For the text-containing cell, return its midpoint in (x, y) coordinate format. 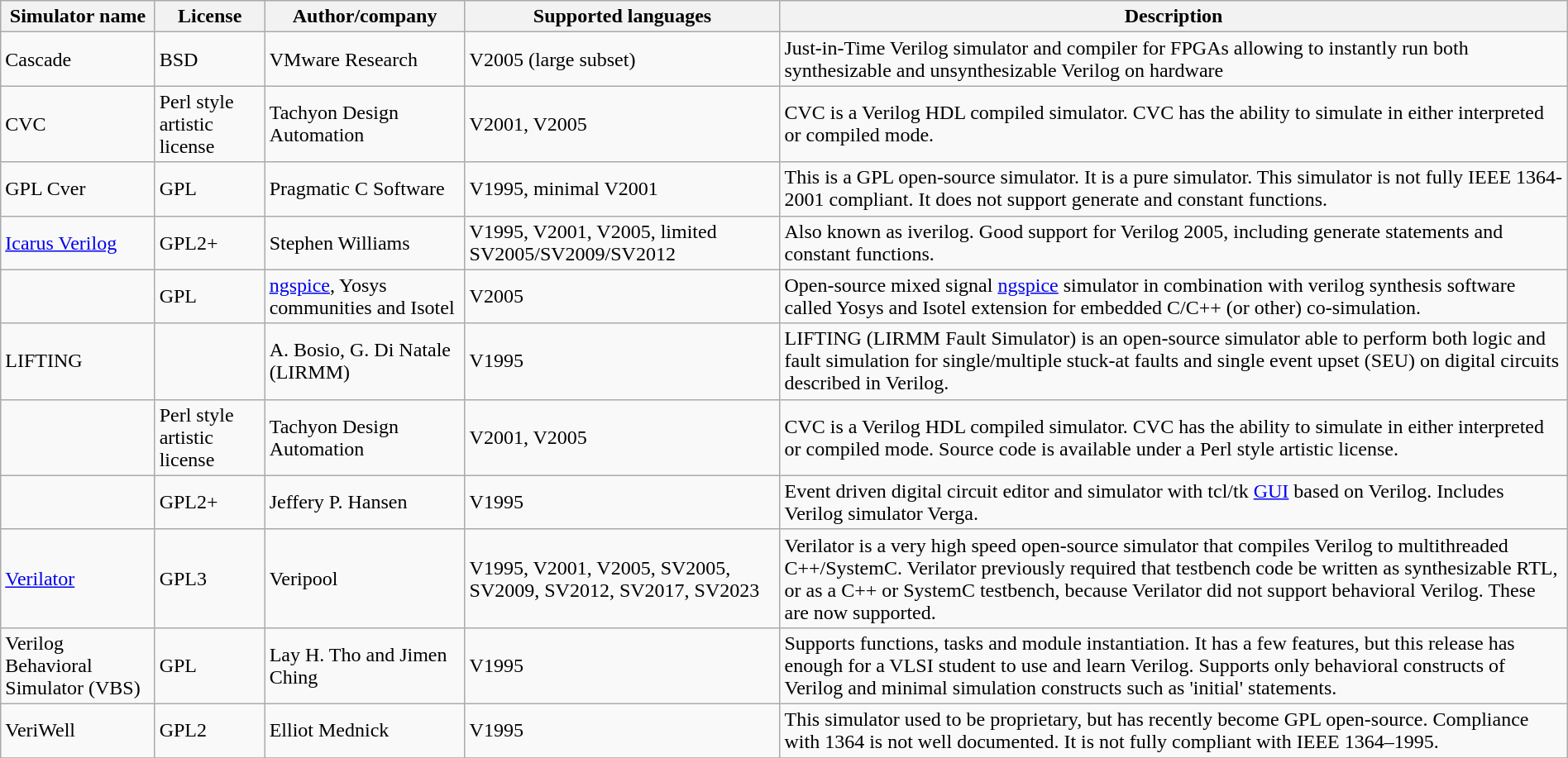
Icarus Verilog (78, 243)
LIFTING (78, 361)
VMware Research (365, 60)
Elliot Mednick (365, 731)
CVC (78, 124)
Supported languages (622, 17)
Lay H. Tho and Jimen Ching (365, 665)
Event driven digital circuit editor and simulator with tcl/tk GUI based on Verilog. Includes Verilog simulator Verga. (1174, 503)
V1995, minimal V2001 (622, 188)
Simulator name (78, 17)
Cascade (78, 60)
Veripool (365, 579)
Author/company (365, 17)
Just-in-Time Verilog simulator and compiler for FPGAs allowing to instantly run both synthesizable and unsynthesizable Verilog on hardware (1174, 60)
GPL Cver (78, 188)
CVC is a Verilog HDL compiled simulator. CVC has the ability to simulate in either interpreted or compiled mode. (1174, 124)
Verilator (78, 579)
GPL3 (210, 579)
License (210, 17)
V2005 (large subset) (622, 60)
Stephen Williams (365, 243)
Verilog Behavioral Simulator (VBS) (78, 665)
Jeffery P. Hansen (365, 503)
ngspice, Yosys communities and Isotel (365, 296)
Description (1174, 17)
Pragmatic C Software (365, 188)
Also known as iverilog. Good support for Verilog 2005, including generate statements and constant functions. (1174, 243)
GPL2 (210, 731)
VeriWell (78, 731)
V1995, V2001, V2005, limited SV2005/SV2009/SV2012 (622, 243)
V2005 (622, 296)
A. Bosio, G. Di Natale (LIRMM) (365, 361)
BSD (210, 60)
V1995, V2001, V2005, SV2005, SV2009, SV2012, SV2017, SV2023 (622, 579)
